Identify which cell holds the provided text, then report its [X, Y] central coordinate. 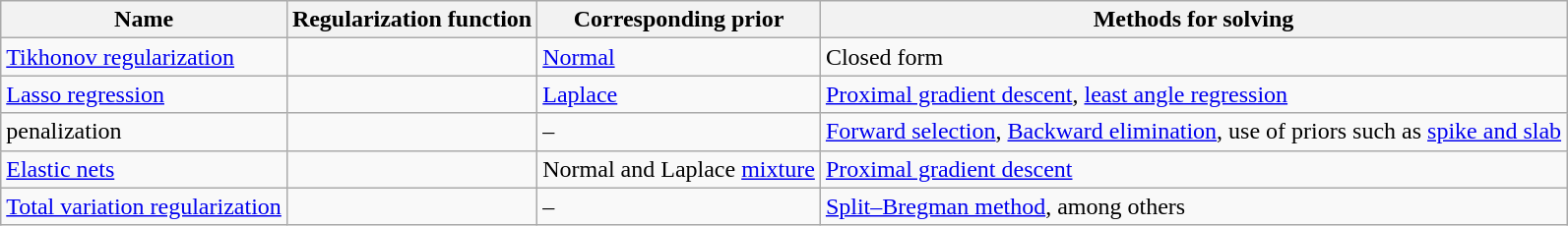
Methods for solving [1193, 20]
Normal [679, 57]
Proximal gradient descent, least angle regression [1193, 94]
Tikhonov regularization [144, 57]
Lasso regression [144, 94]
Proximal gradient descent [1193, 169]
Split–Bregman method, among others [1193, 206]
Regularization function [411, 20]
penalization [144, 132]
Total variation regularization [144, 206]
Forward selection, Backward elimination, use of priors such as spike and slab [1193, 132]
Elastic nets [144, 169]
Closed form [1193, 57]
Laplace [679, 94]
Normal and Laplace mixture [679, 169]
Name [144, 20]
Corresponding prior [679, 20]
